Extract the (X, Y) coordinate from the center of the cell holding the provided text.  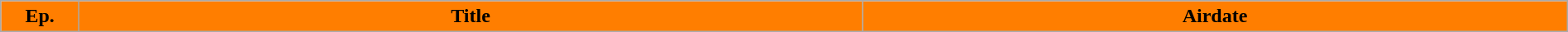
Airdate (1216, 16)
Title (470, 16)
Ep. (40, 16)
